For the text-containing cell, return its midpoint in (x, y) coordinate format. 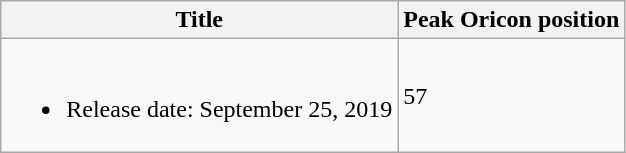
57 (512, 96)
Title (200, 20)
Peak Oricon position (512, 20)
Release date: September 25, 2019 (200, 96)
